Capture the cell that displays the provided text and extract its (X, Y) central coordinate. 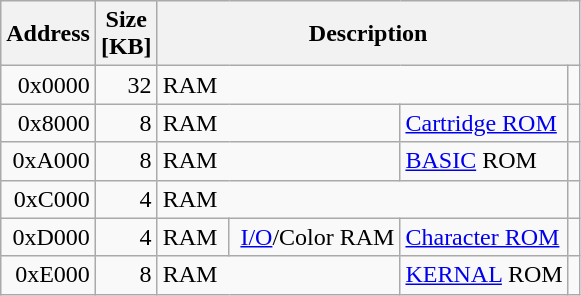
Cartridge ROM (484, 123)
32 (126, 85)
0xA000 (48, 161)
I/O/Color RAM (314, 237)
0x0000 (48, 85)
KERNAL ROM (484, 275)
Description (368, 34)
0x8000 (48, 123)
BASIC ROM (484, 161)
0xD000 (48, 237)
Address (48, 34)
Character ROM (484, 237)
Size[KB] (126, 34)
0xE000 (48, 275)
0xC000 (48, 199)
